Return the (X, Y) coordinate for the center point of the cell that contains the specified text.  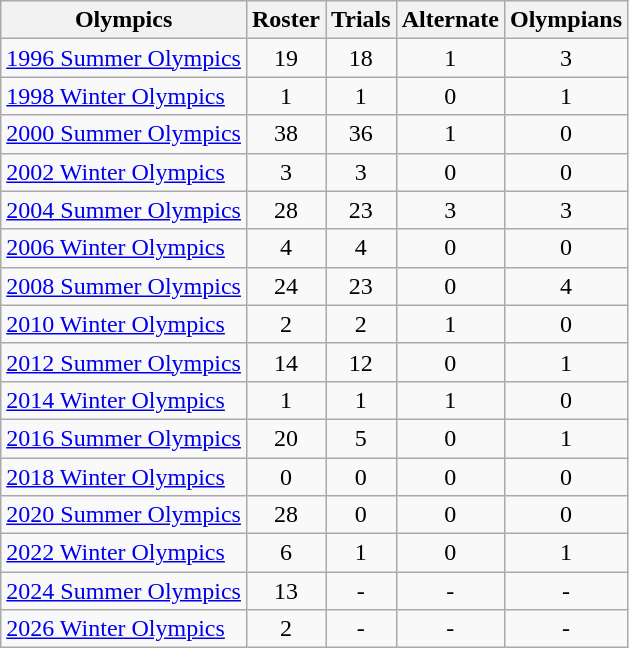
Trials (362, 20)
5 (362, 438)
18 (362, 58)
24 (286, 286)
19 (286, 58)
Alternate (450, 20)
2014 Winter Olympics (124, 400)
20 (286, 438)
38 (286, 134)
2022 Winter Olympics (124, 553)
1998 Winter Olympics (124, 96)
2006 Winter Olympics (124, 248)
14 (286, 362)
1996 Summer Olympics (124, 58)
2026 Winter Olympics (124, 629)
13 (286, 591)
2002 Winter Olympics (124, 172)
2000 Summer Olympics (124, 134)
2018 Winter Olympics (124, 477)
12 (362, 362)
2010 Winter Olympics (124, 324)
2020 Summer Olympics (124, 515)
Roster (286, 20)
2008 Summer Olympics (124, 286)
2016 Summer Olympics (124, 438)
2012 Summer Olympics (124, 362)
36 (362, 134)
Olympians (566, 20)
2004 Summer Olympics (124, 210)
2024 Summer Olympics (124, 591)
6 (286, 553)
Olympics (124, 20)
